Return the (X, Y) coordinate for the center point of the cell that contains the specified text.  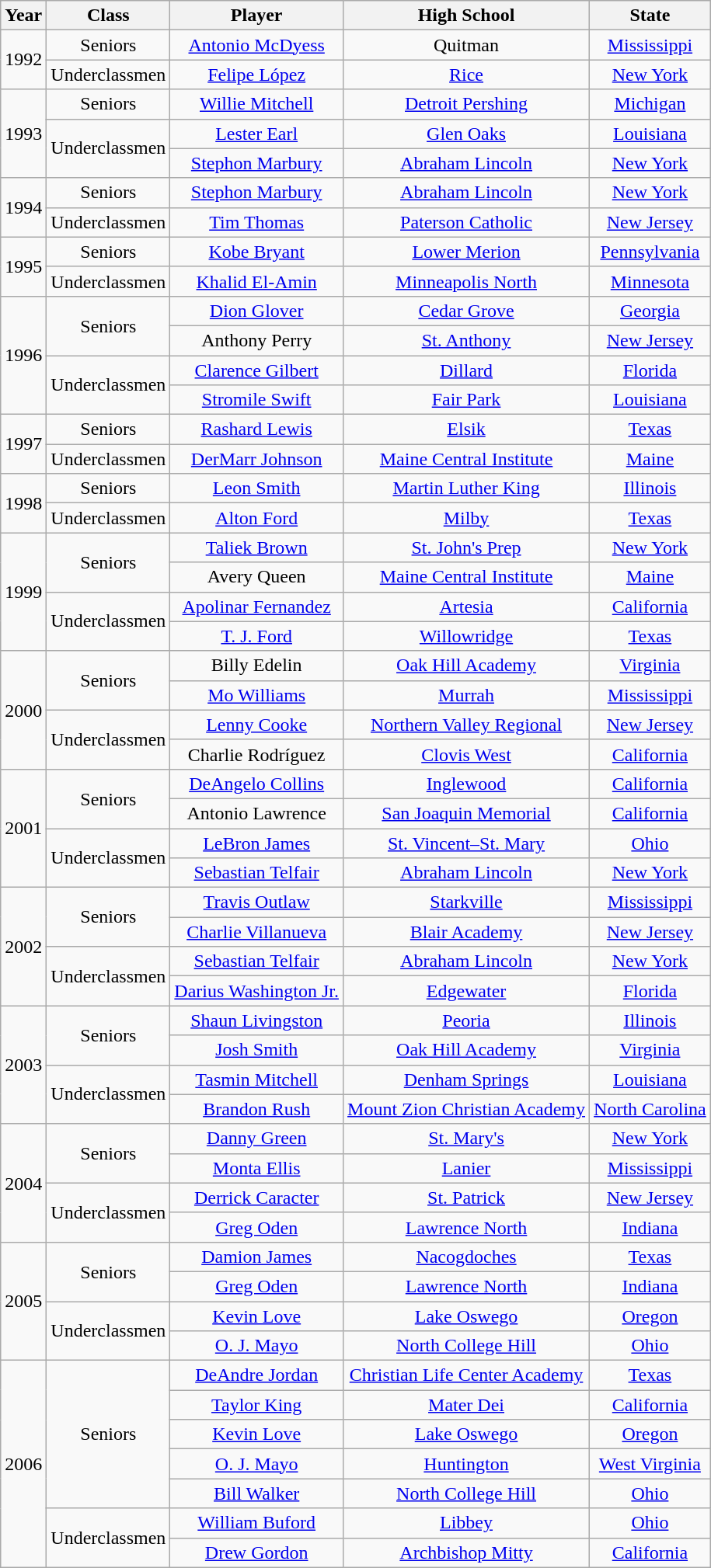
Willie Mitchell (256, 104)
Dion Glover (256, 311)
Huntington (466, 1464)
2000 (23, 710)
Taylor King (256, 1405)
Bill Walker (256, 1493)
St. Mary's (466, 1139)
LeBron James (256, 843)
Tim Thomas (256, 222)
Rice (466, 75)
Lower Merion (466, 252)
Willowridge (466, 636)
DerMarr Johnson (256, 459)
Lester Earl (256, 134)
T. J. Ford (256, 636)
2003 (23, 1065)
State (650, 16)
Paterson Catholic (466, 222)
Denham Springs (466, 1080)
Leon Smith (256, 488)
Artesia (466, 607)
Travis Outlaw (256, 902)
Apolinar Fernandez (256, 607)
Elsik (466, 429)
Mo Williams (256, 695)
Khalid El-Amin (256, 281)
1994 (23, 207)
2005 (23, 1301)
Lenny Cooke (256, 725)
San Joaquin Memorial (466, 813)
Northern Valley Regional (466, 725)
Charlie Villanueva (256, 932)
Nacogdoches (466, 1257)
Georgia (650, 311)
Charlie Rodríguez (256, 754)
Fair Park (466, 400)
Player (256, 16)
Darius Washington Jr. (256, 991)
Damion James (256, 1257)
Christian Life Center Academy (466, 1375)
Billy Edelin (256, 666)
Kobe Bryant (256, 252)
2001 (23, 828)
Blair Academy (466, 932)
Glen Oaks (466, 134)
St. John's Prep (466, 548)
Antonio Lawrence (256, 813)
Milby (466, 518)
Rashard Lewis (256, 429)
1997 (23, 444)
Brandon Rush (256, 1109)
Avery Queen (256, 577)
North Carolina (650, 1109)
Danny Green (256, 1139)
1998 (23, 503)
Libbey (466, 1523)
Antonio McDyess (256, 45)
West Virginia (650, 1464)
DeAngelo Collins (256, 784)
Peoria (466, 1020)
Tasmin Mitchell (256, 1080)
2002 (23, 947)
St. Anthony (466, 340)
Archbishop Mitty (466, 1552)
Cedar Grove (466, 311)
Class (109, 16)
2006 (23, 1464)
Detroit Pershing (466, 104)
William Buford (256, 1523)
Clarence Gilbert (256, 370)
St. Patrick (466, 1198)
Josh Smith (256, 1050)
Edgewater (466, 991)
Stromile Swift (256, 400)
Dillard (466, 370)
Pennsylvania (650, 252)
1996 (23, 355)
Minnesota (650, 281)
Inglewood (466, 784)
1992 (23, 60)
Year (23, 16)
1995 (23, 266)
DeAndre Jordan (256, 1375)
Lanier (466, 1168)
Clovis West (466, 754)
High School (466, 16)
Monta Ellis (256, 1168)
Taliek Brown (256, 548)
2004 (23, 1183)
Mater Dei (466, 1405)
Michigan (650, 104)
Derrick Caracter (256, 1198)
Alton Ford (256, 518)
Anthony Perry (256, 340)
Drew Gordon (256, 1552)
Quitman (466, 45)
Starkville (466, 902)
Mount Zion Christian Academy (466, 1109)
1993 (23, 134)
Minneapolis North (466, 281)
Martin Luther King (466, 488)
Felipe López (256, 75)
1999 (23, 592)
Shaun Livingston (256, 1020)
Murrah (466, 695)
St. Vincent–St. Mary (466, 843)
